For the text-containing cell, return its midpoint in (X, Y) coordinate format. 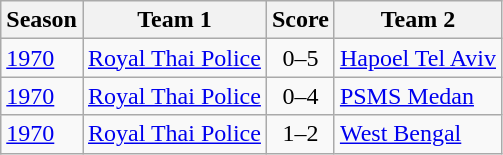
PSMS Medan (418, 96)
1–2 (300, 134)
0–5 (300, 58)
Team 2 (418, 20)
West Bengal (418, 134)
Score (300, 20)
Season (42, 20)
Hapoel Tel Aviv (418, 58)
0–4 (300, 96)
Team 1 (174, 20)
